Capture the cell that displays the provided text and extract its (X, Y) central coordinate. 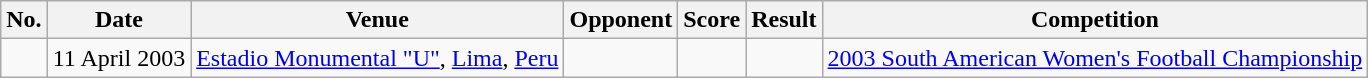
Competition (1095, 20)
2003 South American Women's Football Championship (1095, 58)
Opponent (621, 20)
Estadio Monumental "U", Lima, Peru (378, 58)
Date (119, 20)
11 April 2003 (119, 58)
Result (784, 20)
Venue (378, 20)
Score (712, 20)
No. (24, 20)
